Capture the cell that displays the provided text and extract its [x, y] central coordinate. 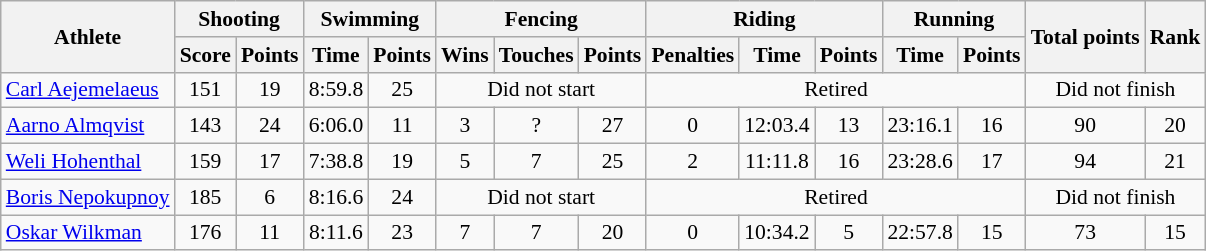
94 [1086, 162]
2 [692, 162]
Wins [465, 55]
Touches [536, 55]
176 [206, 233]
12:03.4 [776, 126]
Oskar Wilkman [88, 233]
159 [206, 162]
Shooting [240, 19]
Swimming [370, 19]
185 [206, 197]
22:57.8 [920, 233]
7:38.8 [336, 162]
6 [270, 197]
13 [849, 126]
Weli Hohenthal [88, 162]
143 [206, 126]
8:11.6 [336, 233]
23 [402, 233]
8:16.6 [336, 197]
Fencing [541, 19]
6:06.0 [336, 126]
3 [465, 126]
Running [954, 19]
Score [206, 55]
Aarno Almqvist [88, 126]
Athlete [88, 36]
8:59.8 [336, 90]
151 [206, 90]
73 [1086, 233]
23:16.1 [920, 126]
90 [1086, 126]
27 [613, 126]
23:28.6 [920, 162]
Carl Aejemelaeus [88, 90]
? [536, 126]
Riding [764, 19]
Boris Nepokupnoy [88, 197]
Total points [1086, 36]
21 [1176, 162]
Penalties [692, 55]
10:34.2 [776, 233]
11:11.8 [776, 162]
Rank [1176, 36]
